Detect which cell encompasses the target text, then output its (X, Y) center coordinate. 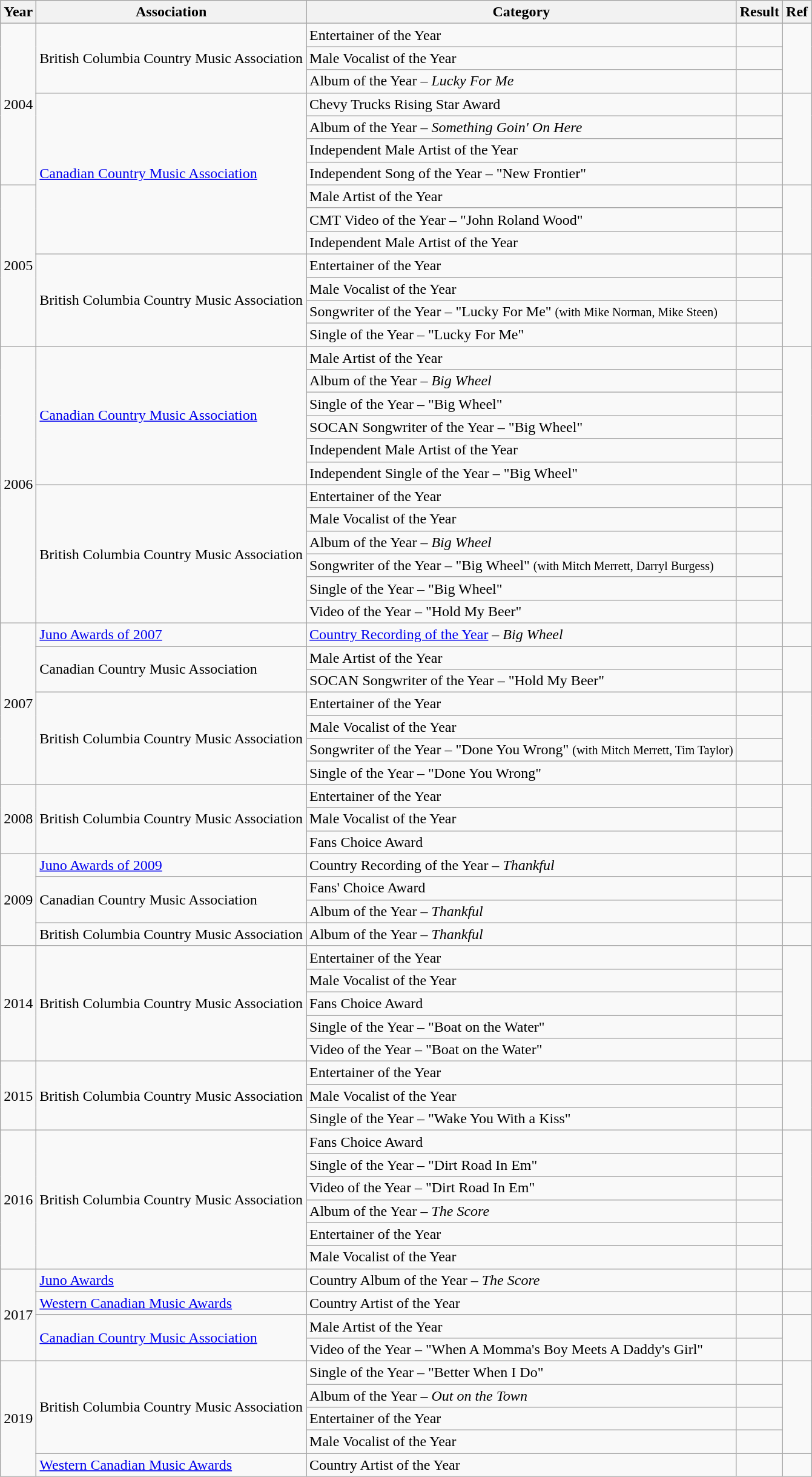
Category (522, 12)
Songwriter of the Year – "Done You Wrong" (with Mitch Merrett, Tim Taylor) (522, 750)
Country Album of the Year – The Score (522, 1280)
CMT Video of the Year – "John Roland Wood" (522, 219)
2007 (18, 703)
2017 (18, 1315)
Independent Song of the Year – "New Frontier" (522, 173)
2015 (18, 1096)
Video of the Year – "Dirt Road In Em" (522, 1188)
2016 (18, 1200)
Single of the Year – "Dirt Road In Em" (522, 1165)
Video of the Year – "When A Momma's Boy Meets A Daddy's Girl" (522, 1349)
Video of the Year – "Boat on the Water" (522, 1050)
Single of the Year – "Better When I Do" (522, 1372)
Result (759, 12)
Album of the Year – Something Goin' On Here (522, 127)
Songwriter of the Year – "Big Wheel" (with Mitch Merrett, Darryl Burgess) (522, 565)
Album of the Year – The Score (522, 1211)
2009 (18, 900)
Association (171, 12)
Video of the Year – "Hold My Beer" (522, 611)
SOCAN Songwriter of the Year – "Hold My Beer" (522, 681)
2008 (18, 819)
Chevy Trucks Rising Star Award (522, 104)
Juno Awards (171, 1280)
Single of the Year – "Done You Wrong" (522, 773)
Single of the Year – "Wake You With a Kiss" (522, 1119)
Ref (797, 12)
Single of the Year – "Lucky For Me" (522, 335)
Single of the Year – "Boat on the Water" (522, 1027)
Juno Awards of 2009 (171, 865)
Fans' Choice Award (522, 888)
2006 (18, 485)
2014 (18, 1003)
SOCAN Songwriter of the Year – "Big Wheel" (522, 427)
2005 (18, 265)
Juno Awards of 2007 (171, 634)
Country Recording of the Year – Big Wheel (522, 634)
Country Recording of the Year – Thankful (522, 865)
Album of the Year – Out on the Town (522, 1395)
2004 (18, 104)
2019 (18, 1418)
Year (18, 12)
Independent Single of the Year – "Big Wheel" (522, 473)
Songwriter of the Year – "Lucky For Me" (with Mike Norman, Mike Steen) (522, 312)
Album of the Year – Lucky For Me (522, 81)
